Determine the (X, Y) coordinate at the center of the cell enclosing the given text.  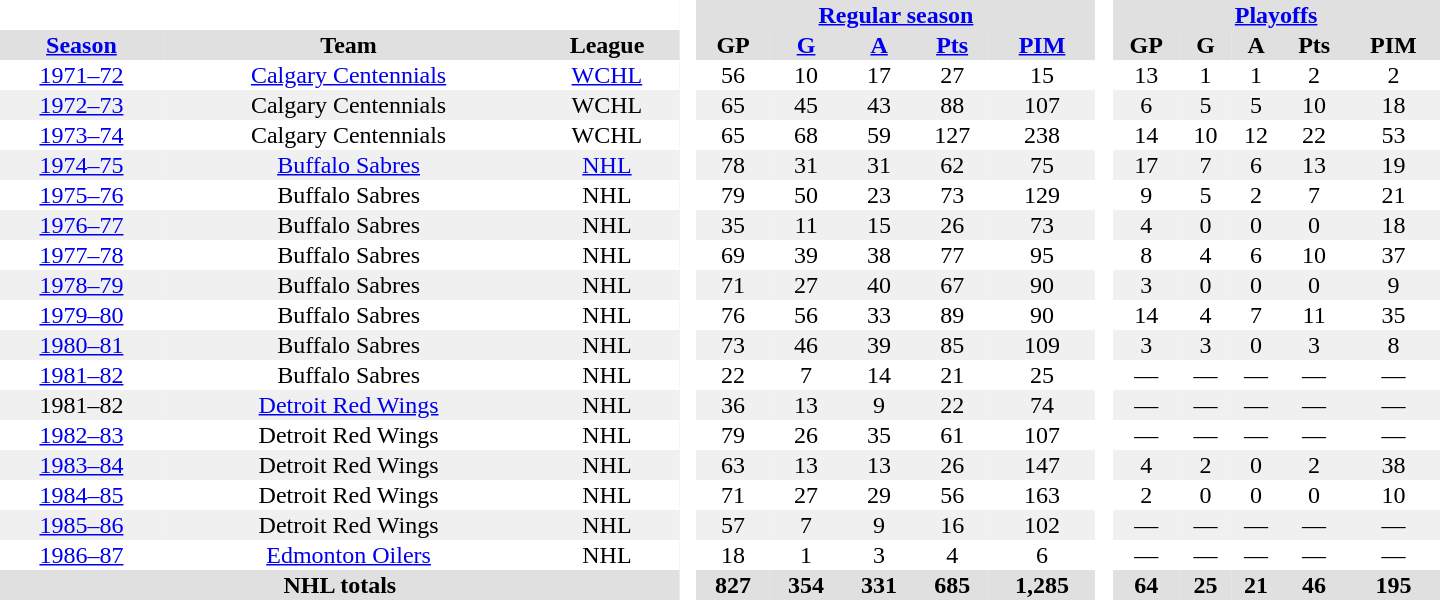
68 (806, 135)
76 (734, 315)
195 (1394, 585)
64 (1146, 585)
127 (952, 135)
238 (1042, 135)
1985–86 (82, 525)
Playoffs (1276, 15)
36 (734, 405)
50 (806, 195)
1976–77 (82, 225)
77 (952, 255)
19 (1394, 165)
1984–85 (82, 495)
Edmonton Oilers (348, 555)
109 (1042, 345)
147 (1042, 465)
354 (806, 585)
45 (806, 105)
1982–83 (82, 435)
163 (1042, 495)
1,285 (1042, 585)
12 (1256, 135)
85 (952, 345)
1980–81 (82, 345)
23 (880, 195)
1983–84 (82, 465)
Regular season (896, 15)
1986–87 (82, 555)
NHL totals (340, 585)
62 (952, 165)
Team (348, 45)
685 (952, 585)
331 (880, 585)
40 (880, 285)
1974–75 (82, 165)
1978–79 (82, 285)
102 (1042, 525)
29 (880, 495)
88 (952, 105)
1977–78 (82, 255)
78 (734, 165)
43 (880, 105)
53 (1394, 135)
33 (880, 315)
61 (952, 435)
57 (734, 525)
1973–74 (82, 135)
129 (1042, 195)
59 (880, 135)
1975–76 (82, 195)
69 (734, 255)
63 (734, 465)
16 (952, 525)
75 (1042, 165)
74 (1042, 405)
1971–72 (82, 75)
95 (1042, 255)
Season (82, 45)
1979–80 (82, 315)
827 (734, 585)
League (606, 45)
1972–73 (82, 105)
67 (952, 285)
37 (1394, 255)
89 (952, 315)
